Find where the given text appears and provide that cell's center as (X, Y) coordinate. 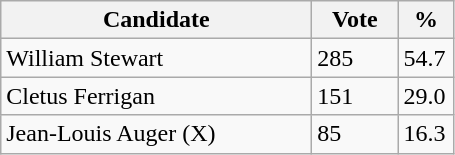
William Stewart (156, 58)
Vote (355, 20)
Candidate (156, 20)
% (426, 20)
151 (355, 96)
16.3 (426, 134)
29.0 (426, 96)
54.7 (426, 58)
Jean-Louis Auger (X) (156, 134)
85 (355, 134)
285 (355, 58)
Cletus Ferrigan (156, 96)
